Return the [x, y] coordinate for the center point of the cell that contains the specified text.  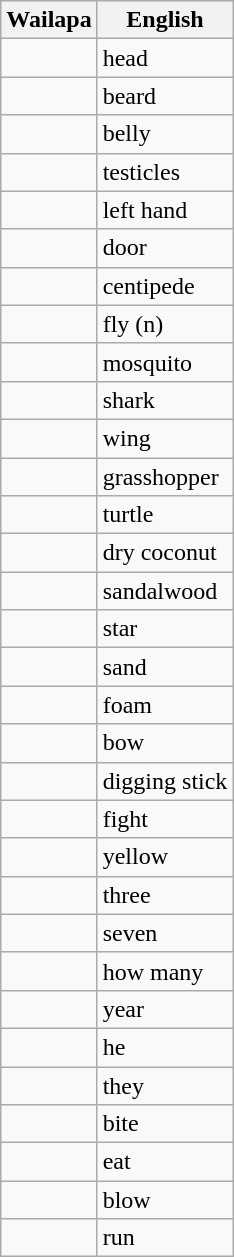
turtle [165, 515]
mosquito [165, 362]
bow [165, 743]
English [165, 20]
fight [165, 819]
dry coconut [165, 553]
run [165, 1238]
foam [165, 705]
shark [165, 400]
he [165, 1047]
sand [165, 667]
wing [165, 438]
beard [165, 96]
belly [165, 134]
star [165, 629]
three [165, 895]
blow [165, 1200]
grasshopper [165, 477]
head [165, 58]
testicles [165, 172]
fly (n) [165, 324]
Wailapa [49, 20]
centipede [165, 286]
they [165, 1085]
left hand [165, 210]
eat [165, 1162]
bite [165, 1124]
how many [165, 971]
seven [165, 933]
door [165, 248]
sandalwood [165, 591]
year [165, 1009]
digging stick [165, 781]
yellow [165, 857]
